From the cell containing the given text, extract its center point as [x, y] coordinate. 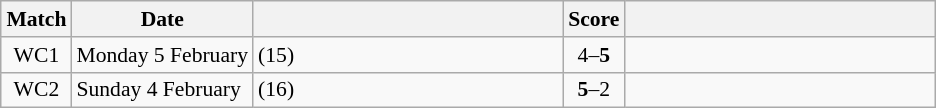
(16) [408, 90]
Match [36, 19]
4–5 [594, 55]
WC1 [36, 55]
5–2 [594, 90]
Date [162, 19]
Sunday 4 February [162, 90]
WC2 [36, 90]
Score [594, 19]
(15) [408, 55]
Monday 5 February [162, 55]
